Pinpoint the cell where the given text exists, returning its [x, y] midpoint coordinate. 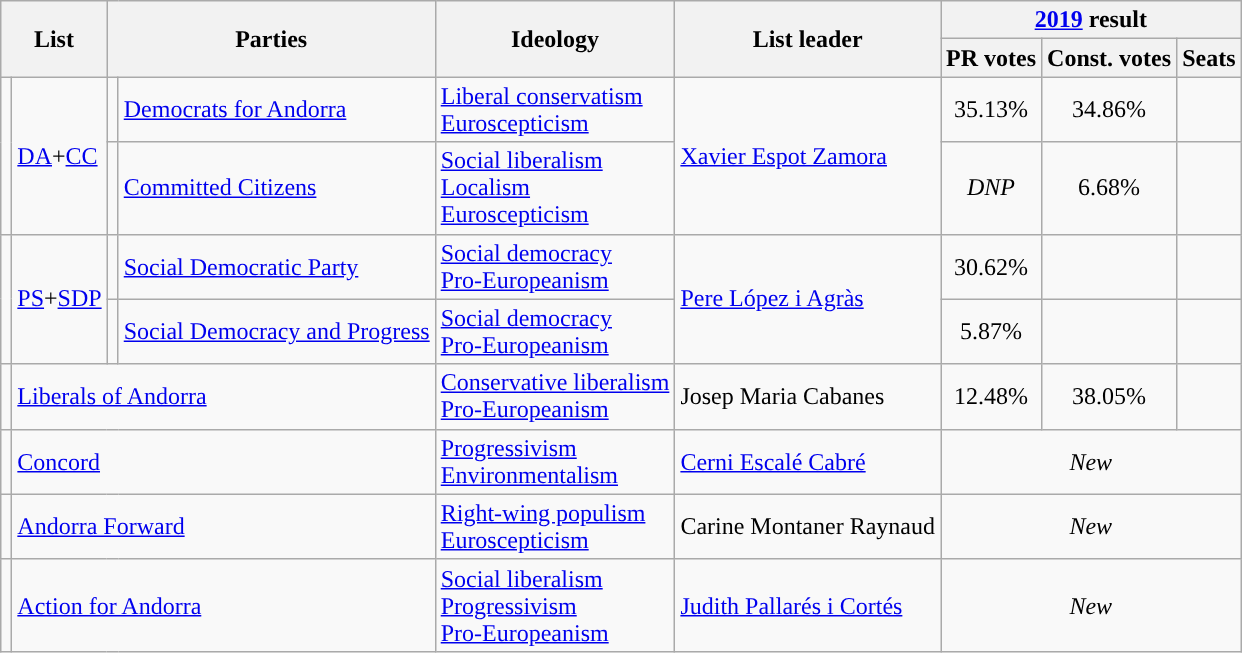
Josep Maria Cabanes [808, 396]
35.13% [992, 110]
Democrats for Andorra [276, 110]
30.62% [992, 266]
Liberal conservatismEuroscepticism [555, 110]
12.48% [992, 396]
ProgressivismEnvironmentalism [555, 462]
Pere López i Agràs [808, 299]
Cerni Escalé Cabré [808, 462]
Social Democracy and Progress [276, 332]
PS+SDP [60, 299]
5.87% [992, 332]
Andorra Forward [224, 526]
Conservative liberalismPro-Europeanism [555, 396]
Xavier Espot Zamora [808, 156]
Ideology [555, 39]
DNP [992, 188]
Parties [271, 39]
Judith Pallarés i Cortés [808, 605]
Liberals of Andorra [224, 396]
Concord [224, 462]
Social liberalismLocalismEuroscepticism [555, 188]
Action for Andorra [224, 605]
Const. votes [1110, 58]
PR votes [992, 58]
Carine Montaner Raynaud [808, 526]
Social Democratic Party [276, 266]
Seats [1209, 58]
6.68% [1110, 188]
DA+CC [60, 156]
Right-wing populismEuroscepticism [555, 526]
List leader [808, 39]
List [54, 39]
34.86% [1110, 110]
Social liberalismProgressivismPro-Europeanism [555, 605]
2019 result [1092, 20]
Committed Citizens [276, 188]
38.05% [1110, 396]
